Locate the cell with the specified text and output its [X, Y] center coordinate. 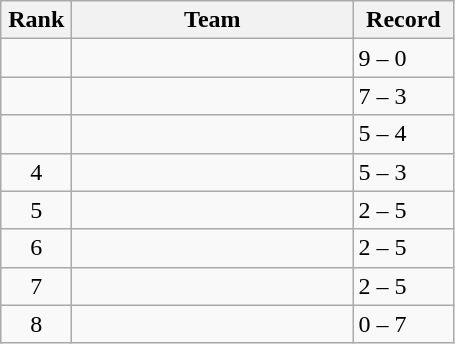
7 – 3 [404, 96]
5 [36, 210]
5 – 3 [404, 172]
9 – 0 [404, 58]
Record [404, 20]
4 [36, 172]
7 [36, 286]
Team [212, 20]
5 – 4 [404, 134]
8 [36, 324]
Rank [36, 20]
0 – 7 [404, 324]
6 [36, 248]
